Output the [x, y] coordinate of the center of the cell containing the given text.  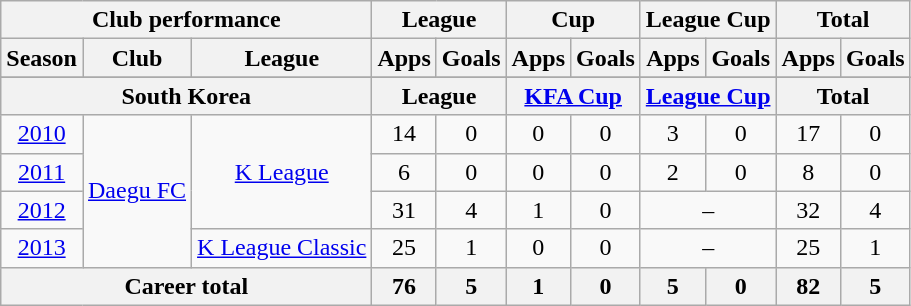
2013 [42, 248]
8 [808, 172]
2011 [42, 172]
Club [136, 58]
2010 [42, 134]
Daegu FC [136, 191]
31 [404, 210]
KFA Cup [573, 96]
17 [808, 134]
K League [282, 172]
Career total [186, 286]
14 [404, 134]
32 [808, 210]
76 [404, 286]
K League Classic [282, 248]
6 [404, 172]
Club performance [186, 20]
Season [42, 58]
2 [672, 172]
Cup [573, 20]
South Korea [186, 96]
82 [808, 286]
2012 [42, 210]
3 [672, 134]
